Identify which cell holds the provided text, then report its [x, y] central coordinate. 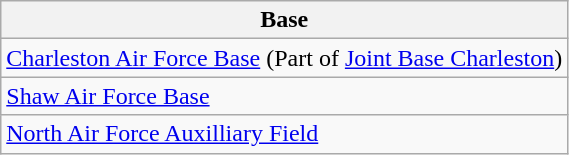
Shaw Air Force Base [284, 96]
Charleston Air Force Base (Part of Joint Base Charleston) [284, 58]
North Air Force Auxilliary Field [284, 134]
Base [284, 20]
